Scan for the cell matching the given text and deliver its [x, y] coordinate at center. 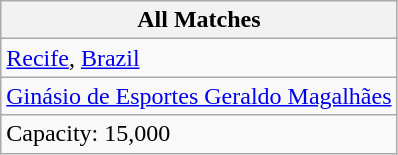
Capacity: 15,000 [199, 134]
Recife, Brazil [199, 58]
All Matches [199, 20]
Ginásio de Esportes Geraldo Magalhães [199, 96]
